Identify which cell holds the provided text, then report its (x, y) central coordinate. 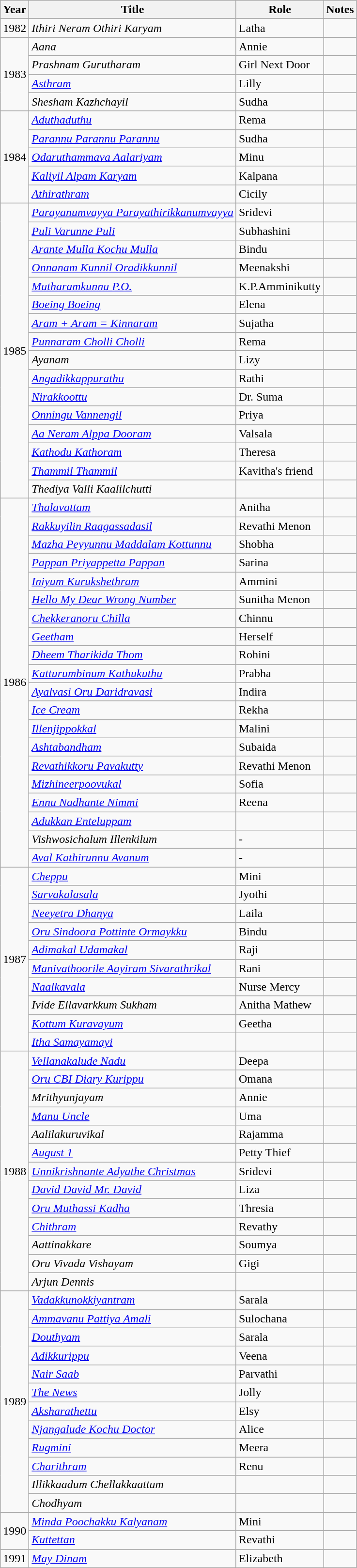
Vellanakalude Nadu (133, 1060)
Raji (279, 950)
Shobha (279, 544)
Notes (340, 10)
Girl Next Door (279, 65)
Parvathi (279, 1374)
Liza (279, 1190)
Kavitha's friend (279, 470)
Manu Uncle (133, 1116)
Unnikrishnante Adyathe Christmas (133, 1171)
Chithram (133, 1226)
Theresa (279, 452)
Oru Vivada Vishayam (133, 1263)
Chinnu (279, 618)
The News (133, 1392)
1989 (15, 1402)
Sulochana (279, 1319)
Vishwosichalum Illenkilum (133, 839)
Naalkavala (133, 987)
Angadikkappurathu (133, 378)
Dheem Tharikida Thom (133, 655)
Odaruthammava Aalariyam (133, 157)
Rani (279, 968)
Lizy (279, 360)
Aksharathettu (133, 1411)
Ennu Nadhante Nimmi (133, 802)
Parayanumvayya Parayathirikkanumvayya (133, 212)
Asthram (133, 83)
Adimakal Udamakal (133, 950)
Ammini (279, 581)
Neeyetra Dhanya (133, 913)
Oru CBI Diary Kurippu (133, 1079)
Puli Varunne Puli (133, 231)
Onningu Vannengil (133, 415)
Hello My Dear Wrong Number (133, 600)
Arjun Dennis (133, 1282)
Year (15, 10)
Geetha (279, 1024)
K.P.Amminikutty (279, 286)
Soumya (279, 1245)
Thalavattam (133, 507)
Role (279, 10)
Anitha Mathew (279, 1005)
Prabha (279, 673)
Omana (279, 1079)
Itha Samayamayi (133, 1042)
Jyothi (279, 895)
Mrithyunjayam (133, 1097)
Prashnam Gurutharam (133, 65)
Title (133, 10)
Indira (279, 692)
Sujatha (279, 323)
Mutharamkunnu P.O. (133, 286)
Kaliyil Alpam Karyam (133, 175)
Rathi (279, 378)
Meenakshi (279, 268)
Reena (279, 802)
Nirakkoottu (133, 397)
Minu (279, 157)
Sarvakalasala (133, 895)
Athirathram (133, 194)
Geetham (133, 637)
Onnanam Kunnil Oradikkunnil (133, 268)
Nair Saab (133, 1374)
Elena (279, 305)
Oru Muthassi Kadha (133, 1208)
Pappan Priyappetta Pappan (133, 563)
Thammil Thammil (133, 470)
Alice (279, 1429)
Punnaram Cholli Cholli (133, 342)
Sunitha Menon (279, 600)
Shesham Kazhchayil (133, 102)
Latha (279, 28)
Aana (133, 47)
Charithram (133, 1466)
Subhashini (279, 231)
Vadakkunokkiyantram (133, 1300)
Parannu Parannu Parannu (133, 139)
Kalpana (279, 175)
May Dinam (133, 1558)
Iniyum Kurukshethram (133, 581)
Valsala (279, 434)
Rugmini (133, 1448)
1991 (15, 1558)
Subaida (279, 747)
1984 (15, 157)
1983 (15, 74)
Mazha Peyyunnu Maddalam Kottunnu (133, 544)
Kottum Kuravayum (133, 1024)
Illenjippokkal (133, 729)
1982 (15, 28)
Sofia (279, 784)
Rakkuyilin Raagassadasil (133, 526)
1986 (15, 682)
Oru Sindoora Pottinte Ormaykku (133, 931)
Thediya Valli Kaalilchutti (133, 489)
Mizhineerpoovukal (133, 784)
Kuttettan (133, 1540)
Elsy (279, 1411)
Ithiri Neram Othiri Karyam (133, 28)
Douthyam (133, 1337)
Aalilakuruvikal (133, 1134)
August 1 (133, 1153)
Veena (279, 1355)
1985 (15, 351)
Rohini (279, 655)
Renu (279, 1466)
Sarina (279, 563)
Ice Cream (133, 710)
Revathi (279, 1540)
Anitha (279, 507)
Minda Poochakku Kalyanam (133, 1521)
Aram + Aram = Kinnaram (133, 323)
Arante Mulla Kochu Mulla (133, 249)
Meera (279, 1448)
1987 (15, 959)
Petty Thief (279, 1153)
Priya (279, 415)
Uma (279, 1116)
Aa Neram Alppa Dooram (133, 434)
Manivathoorile Aayiram Sivarathrikal (133, 968)
Adukkan Enteluppam (133, 821)
Boeing Boeing (133, 305)
Malini (279, 729)
Cheppu (133, 876)
Illikkaadum Chellakkaattum (133, 1485)
Deepa (279, 1060)
Rajamma (279, 1134)
Aval Kathirunnu Avanum (133, 858)
Elizabeth (279, 1558)
David David Mr. David (133, 1190)
Ayalvasi Oru Daridravasi (133, 692)
Cicily (279, 194)
Katturumbinum Kathukuthu (133, 673)
Thresia (279, 1208)
Revathy (279, 1226)
Laila (279, 913)
Revathikkoru Pavakutty (133, 765)
Lilly (279, 83)
Aattinakkare (133, 1245)
Aduthaduthu (133, 120)
Nurse Mercy (279, 987)
Ayanam (133, 360)
Ashtabandham (133, 747)
Adikkurippu (133, 1355)
1988 (15, 1171)
Rekha (279, 710)
Herself (279, 637)
Ammavanu Pattiya Amali (133, 1319)
Kathodu Kathoram (133, 452)
Chekkeranoru Chilla (133, 618)
Njangalude Kochu Doctor (133, 1429)
Dr. Suma (279, 397)
1990 (15, 1531)
Jolly (279, 1392)
Chodhyam (133, 1503)
Ivide Ellavarkkum Sukham (133, 1005)
Gigi (279, 1263)
